Return the (x, y) coordinate for the center point of the cell that contains the specified text.  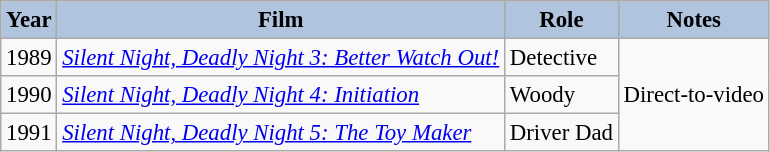
Silent Night, Deadly Night 3: Better Watch Out! (281, 58)
Role (562, 20)
Driver Dad (562, 133)
Notes (694, 20)
1990 (29, 95)
Silent Night, Deadly Night 5: The Toy Maker (281, 133)
Direct-to-video (694, 96)
Film (281, 20)
1989 (29, 58)
Silent Night, Deadly Night 4: Initiation (281, 95)
Detective (562, 58)
Woody (562, 95)
1991 (29, 133)
Year (29, 20)
